Provide the (X, Y) coordinate of the cell's center where the given text is located.  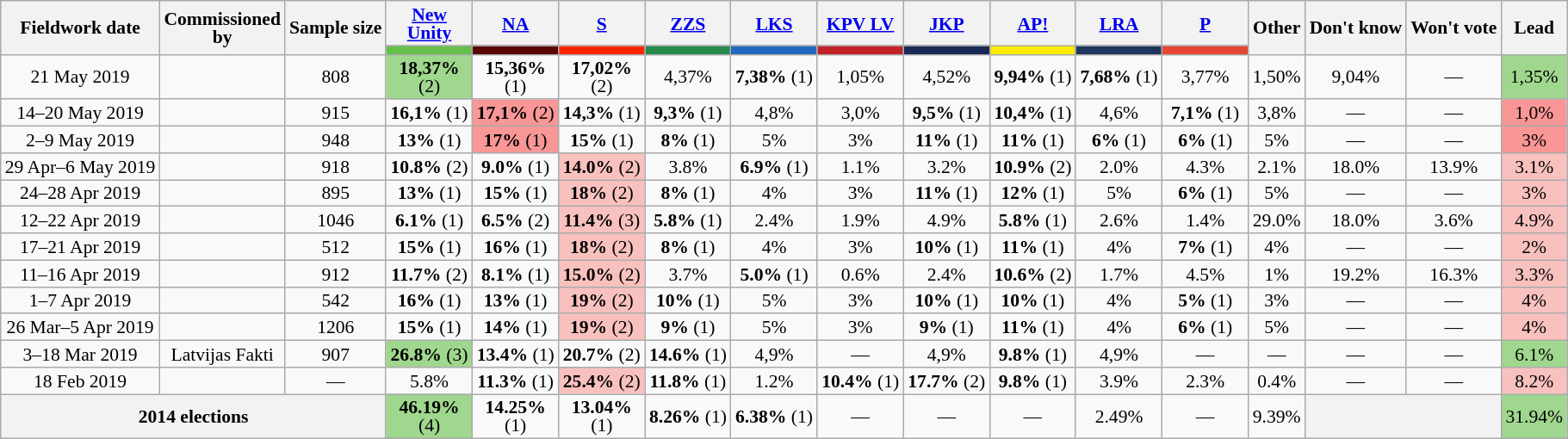
26.8% (3) (429, 355)
11.7% (2) (429, 274)
17.7% (2) (946, 380)
P (1205, 23)
9,5% (1) (946, 114)
0.4% (1277, 380)
ZZS (688, 23)
7% (1) (1205, 246)
25.4% (2) (602, 380)
4,6% (1119, 114)
3.2% (946, 167)
18,37% (2) (429, 77)
4,37% (688, 77)
1,35% (1534, 77)
17,1% (2) (516, 114)
14.0% (2) (602, 167)
3,77% (1205, 77)
2.6% (1119, 220)
Latvijas Fakti (222, 355)
2014 elections (194, 417)
4.5% (1205, 274)
907 (336, 355)
10.9% (2) (1032, 167)
10,4% (1) (1032, 114)
8.2% (1534, 380)
9.0% (1) (516, 167)
3.9% (1119, 380)
KPV LV (860, 23)
6.5% (2) (516, 220)
12–22 Apr 2019 (81, 220)
3,0% (860, 114)
Lead (1534, 28)
2.0% (1119, 167)
3.6% (1453, 220)
10.8% (2) (429, 167)
13.4% (1) (516, 355)
14–20 May 2019 (81, 114)
2.3% (1205, 380)
24–28 Apr 2019 (81, 193)
11–16 Apr 2019 (81, 274)
1206 (336, 327)
6.9% (1) (774, 167)
15.0% (2) (602, 274)
2% (1534, 246)
5% (1) (1205, 300)
8.1% (1) (516, 274)
11.3% (1) (516, 380)
1–7 Apr 2019 (81, 300)
16,1% (1) (429, 114)
1,05% (860, 77)
12% (1) (1032, 193)
9.39% (1277, 417)
3.8% (688, 167)
8.26% (1) (688, 417)
31.94% (1534, 417)
17,02% (2) (602, 77)
0.6% (860, 274)
5.0% (1) (774, 274)
New Unity (429, 23)
46.19% (4) (429, 417)
15,36% (1) (516, 77)
LRA (1119, 23)
13.04% (1) (602, 417)
4.3% (1205, 167)
6.1% (1534, 355)
1.7% (1119, 274)
LKS (774, 23)
21 May 2019 (81, 77)
915 (336, 114)
4,52% (946, 77)
6.38% (1) (774, 417)
29 Apr–6 May 2019 (81, 167)
16.3% (1453, 274)
9,04% (1355, 77)
26 Mar–5 Apr 2019 (81, 327)
3–18 Mar 2019 (81, 355)
S (602, 23)
Commissionedby (222, 28)
14% (1) (516, 327)
7,68% (1) (1119, 77)
4,8% (774, 114)
AP! (1032, 23)
29.0% (1277, 220)
Won't vote (1453, 28)
Fieldwork date (81, 28)
14.25% (1) (516, 417)
13.9% (1453, 167)
NA (516, 23)
10.4% (1) (860, 380)
Don't know (1355, 28)
948 (336, 139)
1.2% (774, 380)
14.6% (1) (688, 355)
1% (1277, 274)
9,94% (1) (1032, 77)
3.7% (688, 274)
3,8% (1277, 114)
808 (336, 77)
17–21 Apr 2019 (81, 246)
912 (336, 274)
1.4% (1205, 220)
14,3% (1) (602, 114)
9,3% (1) (688, 114)
1.1% (860, 167)
Sample size (336, 28)
5.8% (429, 380)
2.49% (1119, 417)
17% (1) (516, 139)
918 (336, 167)
2.1% (1277, 167)
20.7% (2) (602, 355)
18 Feb 2019 (81, 380)
Other (1277, 28)
11.4% (3) (602, 220)
3.1% (1534, 167)
3.3% (1534, 274)
11.8% (1) (688, 380)
7,1% (1) (1205, 114)
7,38% (1) (774, 77)
895 (336, 193)
1046 (336, 220)
1,50% (1277, 77)
JKP (946, 23)
2–9 May 2019 (81, 139)
1,0% (1534, 114)
6.1% (1) (429, 220)
19.2% (1355, 274)
512 (336, 246)
10.6% (2) (1032, 274)
542 (336, 300)
1.9% (860, 220)
